Extract the (X, Y) coordinate from the center of the cell holding the provided text.  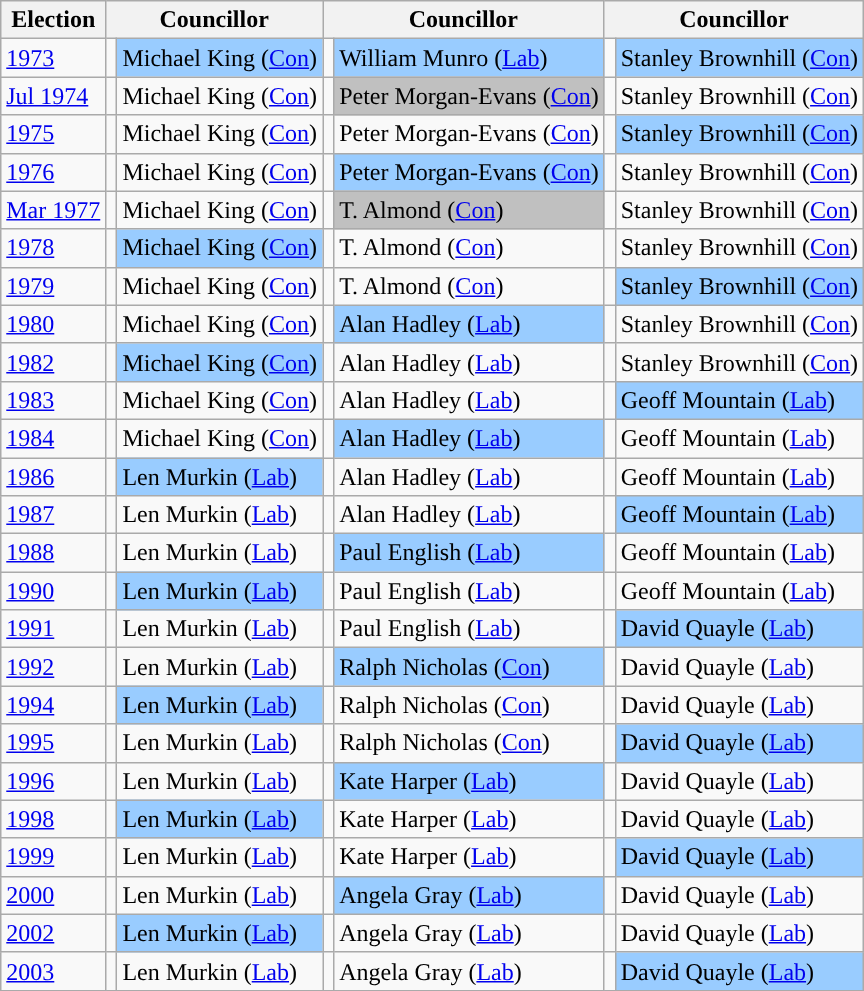
1982 (54, 362)
1990 (54, 591)
1980 (54, 324)
1988 (54, 553)
1994 (54, 705)
1973 (54, 58)
2002 (54, 933)
1995 (54, 743)
1991 (54, 629)
1996 (54, 781)
1998 (54, 819)
Mar 1977 (54, 210)
Jul 1974 (54, 96)
1983 (54, 400)
William Munro (Lab) (470, 58)
1979 (54, 286)
1987 (54, 515)
1999 (54, 857)
1992 (54, 667)
2000 (54, 895)
1986 (54, 477)
1984 (54, 438)
1976 (54, 172)
1975 (54, 134)
1978 (54, 248)
Election (54, 20)
2003 (54, 971)
